Provide the [x, y] coordinate of the cell's center where the given text is located.  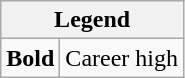
Legend [92, 20]
Bold [30, 58]
Career high [122, 58]
